Return the (x, y) coordinate for the center point of the cell that contains the specified text.  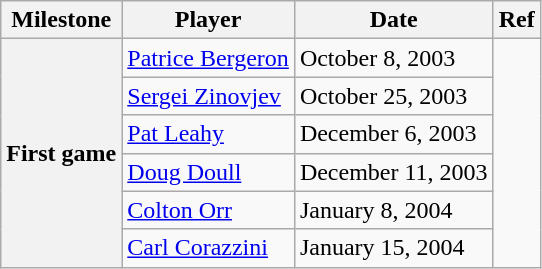
Player (208, 20)
December 11, 2003 (394, 172)
Colton Orr (208, 210)
Doug Doull (208, 172)
Sergei Zinovjev (208, 96)
Date (394, 20)
October 25, 2003 (394, 96)
Milestone (62, 20)
Carl Corazzini (208, 248)
Ref (516, 20)
Patrice Bergeron (208, 58)
January 8, 2004 (394, 210)
October 8, 2003 (394, 58)
Pat Leahy (208, 134)
December 6, 2003 (394, 134)
First game (62, 153)
January 15, 2004 (394, 248)
